Search for the cell housing the specified text and yield its [x, y] center coordinate. 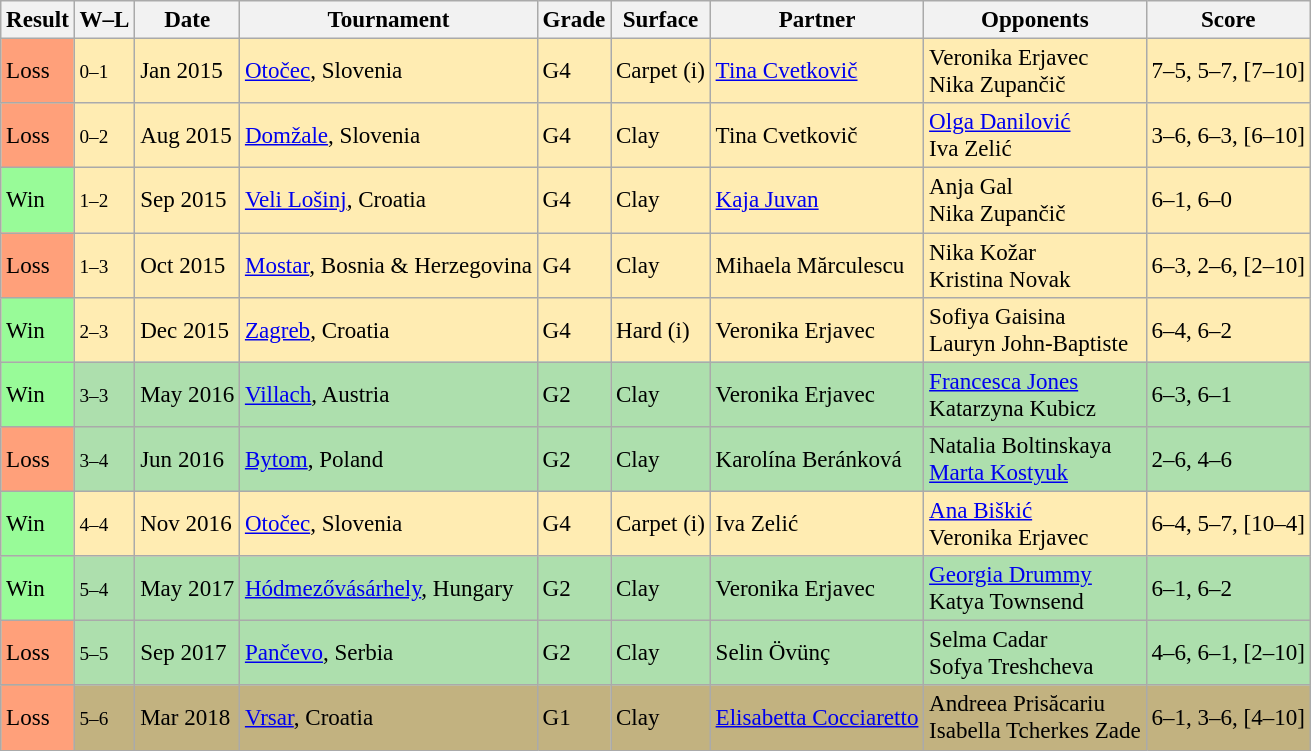
6–1, 6–2 [1228, 588]
5–6 [104, 718]
3–4 [104, 460]
May 2016 [188, 394]
Hard (i) [661, 330]
3–3 [104, 394]
W–L [104, 20]
Mihaela Mărculescu [816, 266]
Aug 2015 [188, 136]
0–1 [104, 72]
Sep 2015 [188, 200]
Natalia Boltinskaya Marta Kostyuk [1035, 460]
Iva Zelić [816, 524]
6–1, 3–6, [4–10] [1228, 718]
7–5, 5–7, [7–10] [1228, 72]
Vrsar, Croatia [389, 718]
May 2017 [188, 588]
Mostar, Bosnia & Herzegovina [389, 266]
Sep 2017 [188, 654]
Grade [574, 20]
Pančevo, Serbia [389, 654]
Veronika Erjavec Nika Zupančič [1035, 72]
6–3, 6–1 [1228, 394]
Jan 2015 [188, 72]
Nika Kožar Kristina Novak [1035, 266]
Nov 2016 [188, 524]
Opponents [1035, 20]
4–6, 6–1, [2–10] [1228, 654]
Oct 2015 [188, 266]
Olga Danilović Iva Zelić [1035, 136]
Score [1228, 20]
Jun 2016 [188, 460]
Hódmezővásárhely, Hungary [389, 588]
Date [188, 20]
5–5 [104, 654]
Partner [816, 20]
Mar 2018 [188, 718]
Dec 2015 [188, 330]
Result [38, 20]
6–4, 6–2 [1228, 330]
Surface [661, 20]
1–2 [104, 200]
Veli Lošinj, Croatia [389, 200]
Ana Biškić Veronika Erjavec [1035, 524]
3–6, 6–3, [6–10] [1228, 136]
5–4 [104, 588]
1–3 [104, 266]
Villach, Austria [389, 394]
Georgia Drummy Katya Townsend [1035, 588]
6–3, 2–6, [2–10] [1228, 266]
Sofiya Gaisina Lauryn John-Baptiste [1035, 330]
Domžale, Slovenia [389, 136]
Kaja Juvan [816, 200]
Andreea Prisăcariu Isabella Tcherkes Zade [1035, 718]
2–3 [104, 330]
Selin Övünç [816, 654]
4–4 [104, 524]
0–2 [104, 136]
Zagreb, Croatia [389, 330]
Selma Cadar Sofya Treshcheva [1035, 654]
Francesca Jones Katarzyna Kubicz [1035, 394]
G1 [574, 718]
2–6, 4–6 [1228, 460]
Karolína Beránková [816, 460]
6–4, 5–7, [10–4] [1228, 524]
Tournament [389, 20]
Elisabetta Cocciaretto [816, 718]
6–1, 6–0 [1228, 200]
Bytom, Poland [389, 460]
Anja Gal Nika Zupančič [1035, 200]
